Find where the given text appears and provide that cell's center as (X, Y) coordinate. 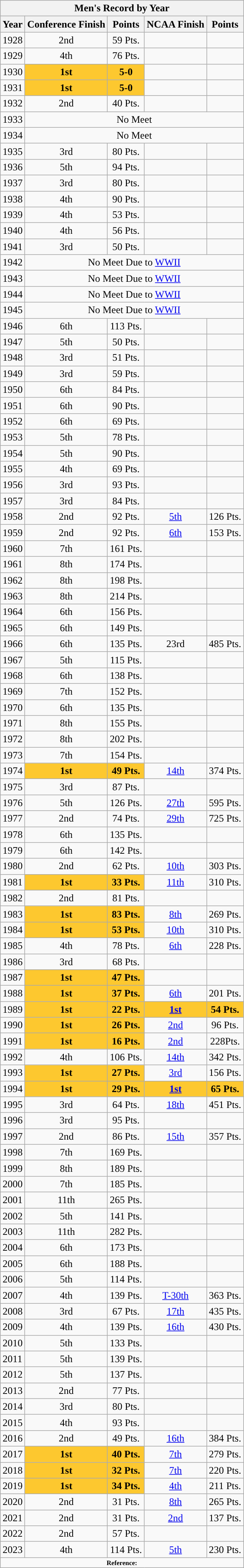
1990 (13, 1025)
2010 (13, 1343)
2011 (13, 1359)
1936 (13, 167)
1932 (13, 104)
68 Pts. (126, 961)
29 Pts. (126, 1089)
2020 (13, 1502)
1953 (13, 437)
303 Pts. (225, 866)
Reference: (122, 1563)
1993 (13, 1073)
67 Pts. (126, 1311)
1949 (13, 374)
26 Pts. (126, 1025)
1940 (13, 231)
141 Pts. (126, 1216)
1952 (13, 421)
154 Pts. (126, 755)
1966 (13, 644)
1941 (13, 247)
1996 (13, 1120)
2023 (13, 1550)
2003 (13, 1232)
169 Pts. (126, 1152)
211 Pts. (225, 1486)
430 Pts. (225, 1327)
34 Pts. (126, 1486)
95 Pts. (126, 1120)
51 Pts. (126, 358)
2005 (13, 1264)
86 Pts. (126, 1136)
1960 (13, 549)
2001 (13, 1200)
282 Pts. (126, 1232)
32 Pts. (126, 1470)
1985 (13, 946)
2014 (13, 1406)
1987 (13, 978)
1951 (13, 405)
1969 (13, 691)
1970 (13, 708)
Conference Finish (66, 24)
1975 (13, 787)
2006 (13, 1280)
384 Pts. (225, 1438)
115 Pts. (126, 660)
2007 (13, 1295)
1992 (13, 1057)
1948 (13, 358)
189 Pts. (126, 1168)
1981 (13, 882)
83 Pts. (126, 914)
1964 (13, 612)
2018 (13, 1470)
1962 (13, 580)
269 Pts. (225, 914)
2009 (13, 1327)
1942 (13, 263)
62 Pts. (126, 866)
2000 (13, 1184)
363 Pts. (225, 1295)
1968 (13, 675)
18th (175, 1105)
T-30th (175, 1295)
202 Pts. (126, 739)
1930 (13, 72)
451 Pts. (225, 1105)
174 Pts. (126, 564)
198 Pts. (126, 580)
27 Pts. (126, 1073)
435 Pts. (225, 1311)
1963 (13, 596)
1984 (13, 930)
152 Pts. (126, 691)
155 Pts. (126, 723)
1958 (13, 517)
1998 (13, 1152)
2012 (13, 1375)
29th (175, 819)
15th (175, 1136)
149 Pts. (126, 628)
Year (13, 24)
2017 (13, 1454)
2008 (13, 1311)
138 Pts. (126, 675)
76 Pts. (126, 56)
65 Pts. (225, 1089)
201 Pts. (225, 994)
1933 (13, 119)
1983 (13, 914)
1977 (13, 819)
1982 (13, 898)
2021 (13, 1518)
1980 (13, 866)
374 Pts. (225, 771)
1961 (13, 564)
54 Pts. (225, 1009)
23rd (175, 644)
1974 (13, 771)
2004 (13, 1248)
1956 (13, 485)
161 Pts. (126, 549)
1944 (13, 294)
725 Pts. (225, 819)
1972 (13, 739)
113 Pts. (126, 326)
188 Pts. (126, 1264)
NCAA Finish (175, 24)
57 Pts. (126, 1534)
22 Pts. (126, 1009)
1994 (13, 1089)
228 Pts. (225, 946)
1997 (13, 1136)
220 Pts. (225, 1470)
1959 (13, 533)
1995 (13, 1105)
595 Pts. (225, 803)
1934 (13, 135)
1988 (13, 994)
1957 (13, 501)
81 Pts. (126, 898)
1976 (13, 803)
1978 (13, 835)
37 Pts. (126, 994)
1989 (13, 1009)
1971 (13, 723)
1946 (13, 326)
56 Pts. (126, 231)
230 Pts. (225, 1550)
185 Pts. (126, 1184)
1979 (13, 850)
2015 (13, 1422)
1955 (13, 469)
33 Pts. (126, 882)
16 Pts. (126, 1041)
2022 (13, 1534)
96 Pts. (225, 1025)
153 Pts. (225, 533)
2016 (13, 1438)
1938 (13, 199)
1973 (13, 755)
1943 (13, 278)
2019 (13, 1486)
133 Pts. (126, 1343)
1947 (13, 342)
173 Pts. (126, 1248)
64 Pts. (126, 1105)
1950 (13, 389)
74 Pts. (126, 819)
47 Pts. (126, 978)
1965 (13, 628)
94 Pts. (126, 167)
357 Pts. (225, 1136)
1999 (13, 1168)
87 Pts. (126, 787)
1945 (13, 310)
279 Pts. (225, 1454)
2013 (13, 1391)
17th (175, 1311)
106 Pts. (126, 1057)
1991 (13, 1041)
1954 (13, 453)
1929 (13, 56)
Men's Record by Year (122, 8)
214 Pts. (126, 596)
228Pts. (225, 1041)
1935 (13, 151)
342 Pts. (225, 1057)
27th (175, 803)
485 Pts. (225, 644)
1928 (13, 40)
1986 (13, 961)
1931 (13, 88)
1967 (13, 660)
2002 (13, 1216)
1937 (13, 183)
142 Pts. (126, 850)
1939 (13, 215)
77 Pts. (126, 1391)
